Provide the [x, y] coordinate of the cell's center where the given text is located.  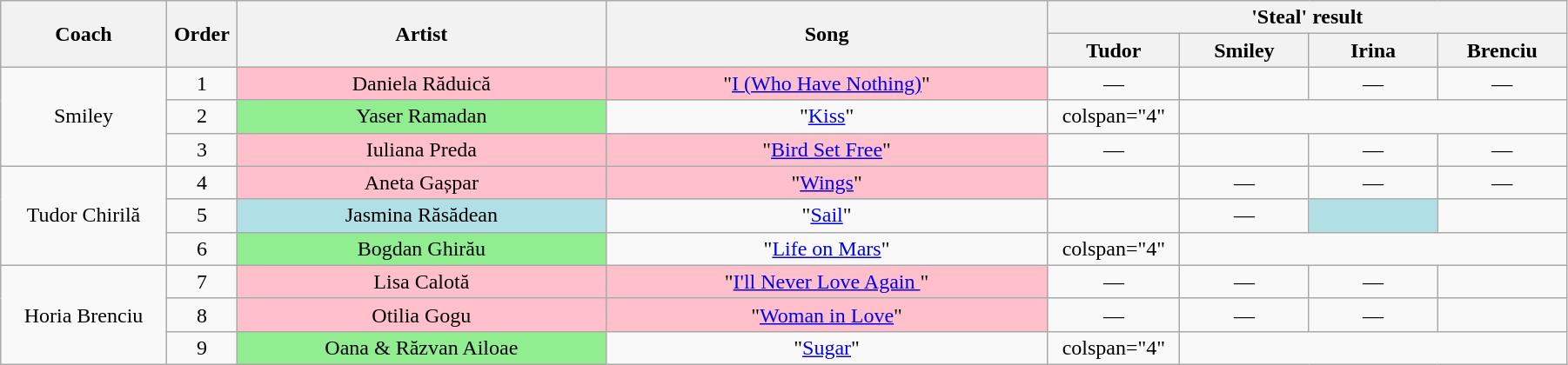
Otilia Gogu [421, 315]
1 [202, 83]
7 [202, 282]
Tudor [1114, 50]
"Life on Mars" [827, 249]
Tudor Chirilă [84, 216]
9 [202, 348]
"Sail" [827, 216]
Yaser Ramadan [421, 116]
"Wings" [827, 182]
Artist [421, 34]
Oana & Răzvan Ailoae [421, 348]
Coach [84, 34]
"I (Who Have Nothing)" [827, 83]
"Kiss" [827, 116]
Order [202, 34]
Iuliana Preda [421, 149]
Lisa Calotă [421, 282]
4 [202, 182]
"Bird Set Free" [827, 149]
"Sugar" [827, 348]
6 [202, 249]
Song [827, 34]
"Woman in Love" [827, 315]
Horia Brenciu [84, 315]
"I'll Never Love Again " [827, 282]
8 [202, 315]
Irina [1373, 50]
Daniela Răduică [421, 83]
Aneta Gașpar [421, 182]
3 [202, 149]
2 [202, 116]
Jasmina Răsădean [421, 216]
5 [202, 216]
Brenciu [1502, 50]
'Steal' result [1307, 17]
Bogdan Ghirău [421, 249]
